Extract the [X, Y] coordinate from the center of the cell holding the provided text.  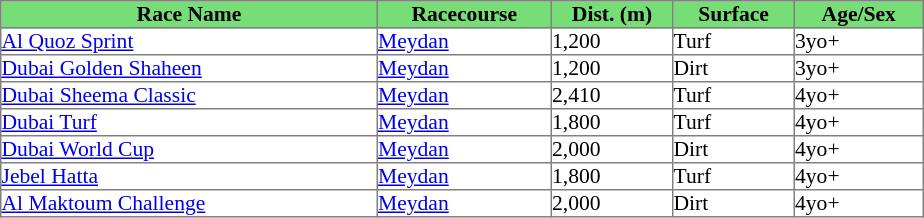
Dubai Turf [189, 122]
Race Name [189, 14]
Surface [734, 14]
Dubai Golden Shaheen [189, 68]
Jebel Hatta [189, 176]
Dubai Sheema Classic [189, 96]
Dubai World Cup [189, 150]
Racecourse [464, 14]
Dist. (m) [612, 14]
Al Maktoum Challenge [189, 204]
2,410 [612, 96]
Al Quoz Sprint [189, 42]
Age/Sex [858, 14]
